Search for the cell housing the specified text and yield its (x, y) center coordinate. 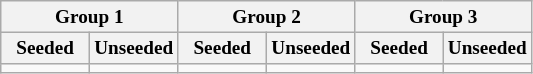
Group 2 (266, 17)
Group 3 (443, 17)
Group 1 (90, 17)
